Return (x, y) of the center of cell containing provided text 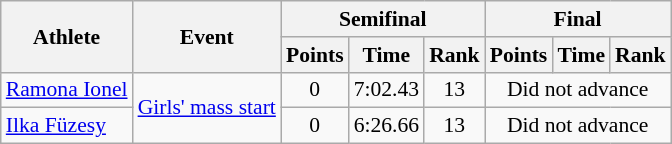
Semifinal (383, 19)
Ilka Füzesy (67, 126)
6:26.66 (386, 126)
Ramona Ionel (67, 90)
Athlete (67, 36)
Girls' mass start (207, 108)
Final (578, 19)
Event (207, 36)
7:02.43 (386, 90)
